Identify which cell holds the provided text, then report its (X, Y) central coordinate. 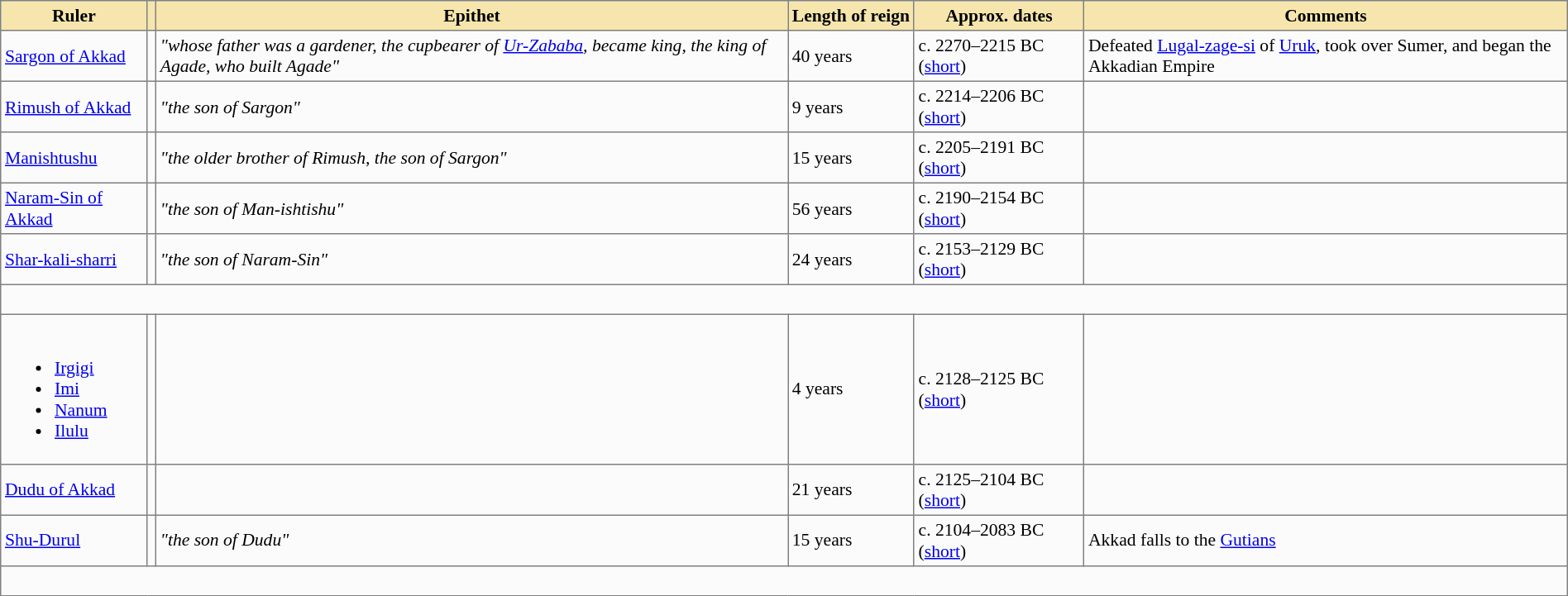
Sargon of Akkad (74, 56)
Shar-kali-sharri (74, 260)
Length of reign (852, 16)
Rimush of Akkad (74, 107)
Dudu of Akkad (74, 489)
c. 2125–2104 BC (short) (999, 489)
Epithet (472, 16)
24 years (852, 260)
"the older brother of Rimush, the son of Sargon" (472, 158)
"the son of Dudu" (472, 541)
Defeated Lugal-zage-si of Uruk, took over Sumer, and began the Akkadian Empire (1327, 56)
Akkad falls to the Gutians (1327, 541)
Naram-Sin of Akkad (74, 208)
c. 2205–2191 BC (short) (999, 158)
4 years (852, 389)
"the son of Naram-Sin" (472, 260)
Shu-Durul (74, 541)
Ruler (74, 16)
c. 2214–2206 BC (short) (999, 107)
IrgigiImiNanumIlulu (74, 389)
"the son of Sargon" (472, 107)
c. 2190–2154 BC (short) (999, 208)
40 years (852, 56)
56 years (852, 208)
c. 2270–2215 BC (short) (999, 56)
c. 2128–2125 BC (short) (999, 389)
Comments (1327, 16)
Manishtushu (74, 158)
21 years (852, 489)
c. 2153–2129 BC (short) (999, 260)
"whose father was a gardener, the cupbearer of Ur-Zababa, became king, the king of Agade, who built Agade" (472, 56)
c. 2104–2083 BC (short) (999, 541)
Approx. dates (999, 16)
9 years (852, 107)
"the son of Man-ishtishu" (472, 208)
